Find where the given text appears and provide that cell's center as [x, y] coordinate. 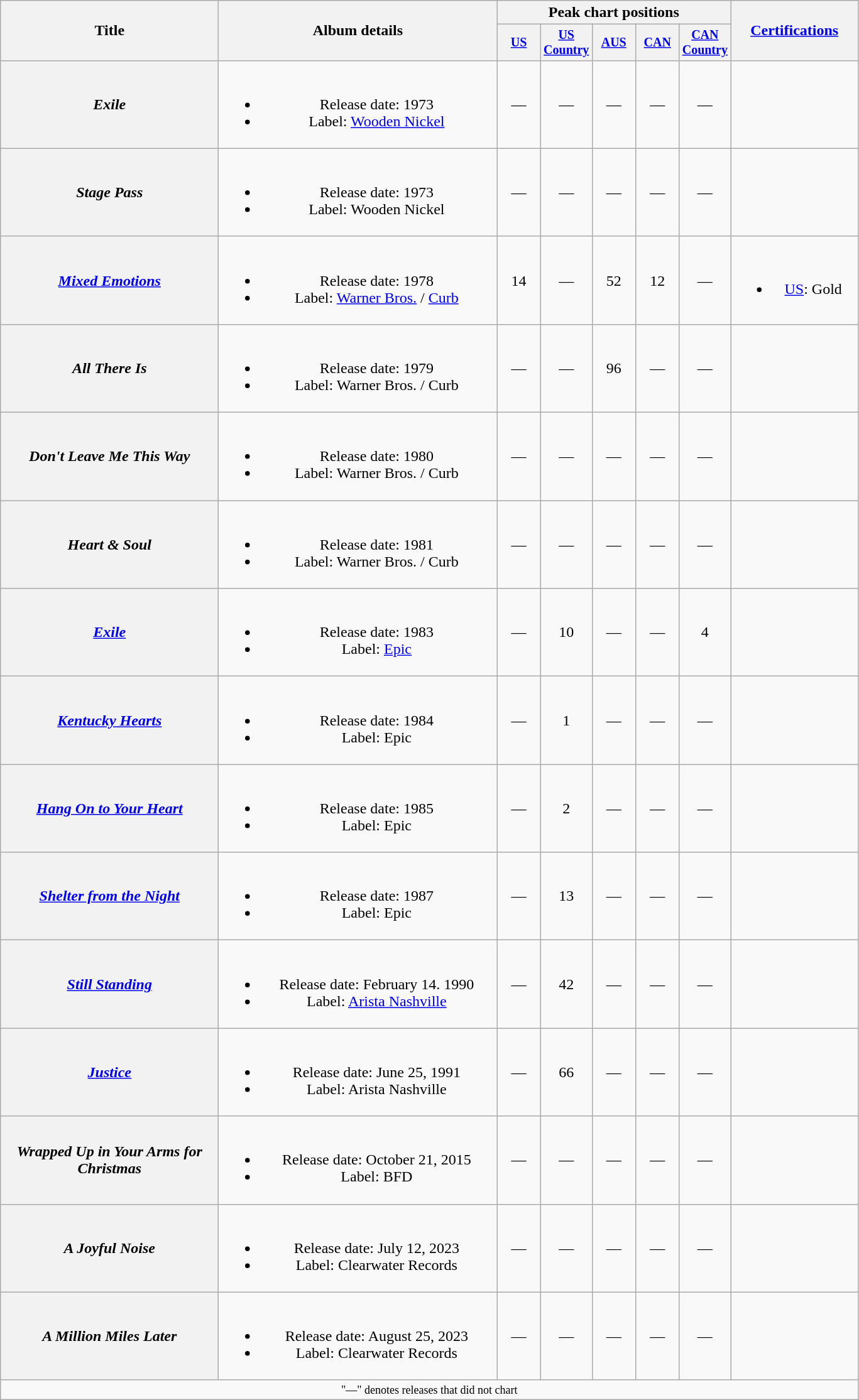
Release date: 1987Label: Epic [358, 896]
42 [566, 984]
Mixed Emotions [109, 280]
Certifications [794, 31]
Hang On to Your Heart [109, 808]
A Million Miles Later [109, 1336]
US [519, 43]
Release date: October 21, 2015Label: BFD [358, 1160]
Shelter from the Night [109, 896]
US: Gold [794, 280]
Justice [109, 1072]
CAN Country [705, 43]
A Joyful Noise [109, 1248]
Release date: 1983Label: Epic [358, 632]
2 [566, 808]
13 [566, 896]
Wrapped Up in Your Arms for Christmas [109, 1160]
Heart & Soul [109, 545]
Release date: 1985Label: Epic [358, 808]
Title [109, 31]
"—" denotes releases that did not chart [430, 1389]
14 [519, 280]
66 [566, 1072]
Release date: 1981Label: Warner Bros. / Curb [358, 545]
10 [566, 632]
Release date: 1978Label: Warner Bros. / Curb [358, 280]
Release date: 1980Label: Warner Bros. / Curb [358, 457]
Release date: February 14. 1990Label: Arista Nashville [358, 984]
Don't Leave Me This Way [109, 457]
CAN [657, 43]
Still Standing [109, 984]
US Country [566, 43]
Stage Pass [109, 192]
Release date: 1979Label: Warner Bros. / Curb [358, 368]
Release date: August 25, 2023Label: Clearwater Records [358, 1336]
96 [613, 368]
1 [566, 720]
AUS [613, 43]
12 [657, 280]
Kentucky Hearts [109, 720]
Peak chart positions [614, 13]
Release date: 1984Label: Epic [358, 720]
All There Is [109, 368]
Album details [358, 31]
Release date: July 12, 2023Label: Clearwater Records [358, 1248]
Release date: June 25, 1991Label: Arista Nashville [358, 1072]
4 [705, 632]
52 [613, 280]
